Identify which cell holds the provided text, then report its [X, Y] central coordinate. 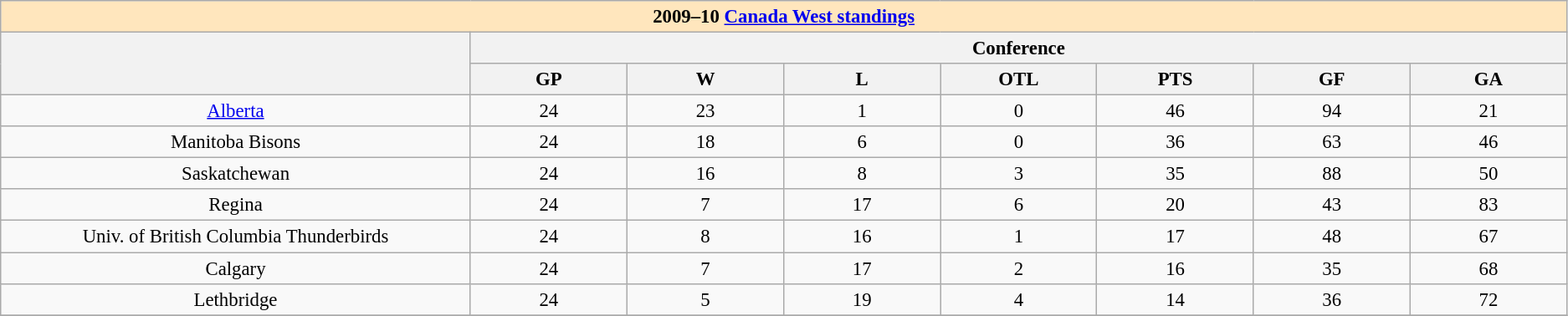
PTS [1175, 79]
2009–10 Canada West standings [784, 17]
Saskatchewan [236, 174]
48 [1332, 237]
Regina [236, 205]
50 [1488, 174]
67 [1488, 237]
43 [1332, 205]
2 [1019, 268]
OTL [1019, 79]
18 [705, 142]
5 [705, 299]
Calgary [236, 268]
Lethbridge [236, 299]
GA [1488, 79]
19 [862, 299]
20 [1175, 205]
Alberta [236, 111]
Univ. of British Columbia Thunderbirds [236, 237]
63 [1332, 142]
L [862, 79]
GF [1332, 79]
14 [1175, 299]
4 [1019, 299]
68 [1488, 268]
94 [1332, 111]
21 [1488, 111]
W [705, 79]
72 [1488, 299]
83 [1488, 205]
Conference [1018, 48]
Manitoba Bisons [236, 142]
GP [549, 79]
3 [1019, 174]
23 [705, 111]
88 [1332, 174]
